Output the (X, Y) coordinate of the center of the cell containing the given text.  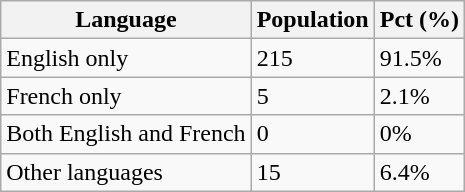
215 (312, 58)
91.5% (419, 58)
Other languages (126, 172)
Population (312, 20)
English only (126, 58)
15 (312, 172)
Both English and French (126, 134)
0 (312, 134)
5 (312, 96)
French only (126, 96)
0% (419, 134)
6.4% (419, 172)
2.1% (419, 96)
Pct (%) (419, 20)
Language (126, 20)
